Capture the cell that displays the provided text and extract its [x, y] central coordinate. 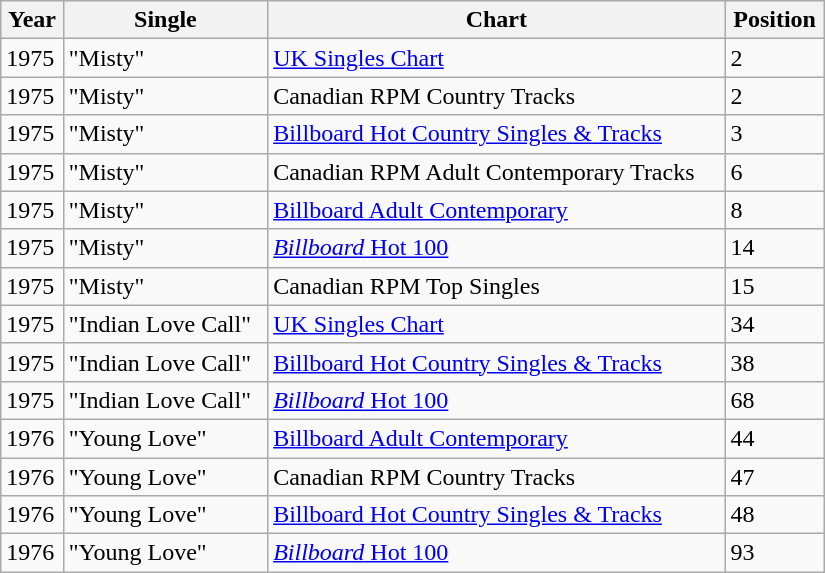
14 [774, 248]
3 [774, 134]
Single [165, 20]
Year [32, 20]
Chart [496, 20]
48 [774, 515]
Canadian RPM Adult Contemporary Tracks [496, 172]
Canadian RPM Top Singles [496, 286]
93 [774, 553]
34 [774, 324]
15 [774, 286]
68 [774, 400]
6 [774, 172]
Position [774, 20]
38 [774, 362]
8 [774, 210]
47 [774, 477]
44 [774, 438]
